Return [x, y] of the center of cell containing provided text 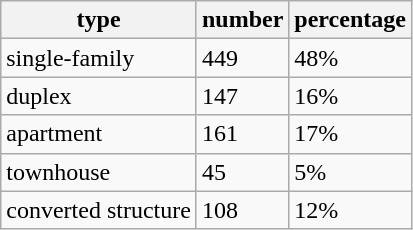
108 [242, 210]
townhouse [99, 172]
449 [242, 58]
number [242, 20]
45 [242, 172]
percentage [350, 20]
17% [350, 134]
5% [350, 172]
16% [350, 96]
converted structure [99, 210]
duplex [99, 96]
apartment [99, 134]
48% [350, 58]
161 [242, 134]
type [99, 20]
12% [350, 210]
single-family [99, 58]
147 [242, 96]
